Output the (X, Y) coordinate of the center of the cell containing the given text.  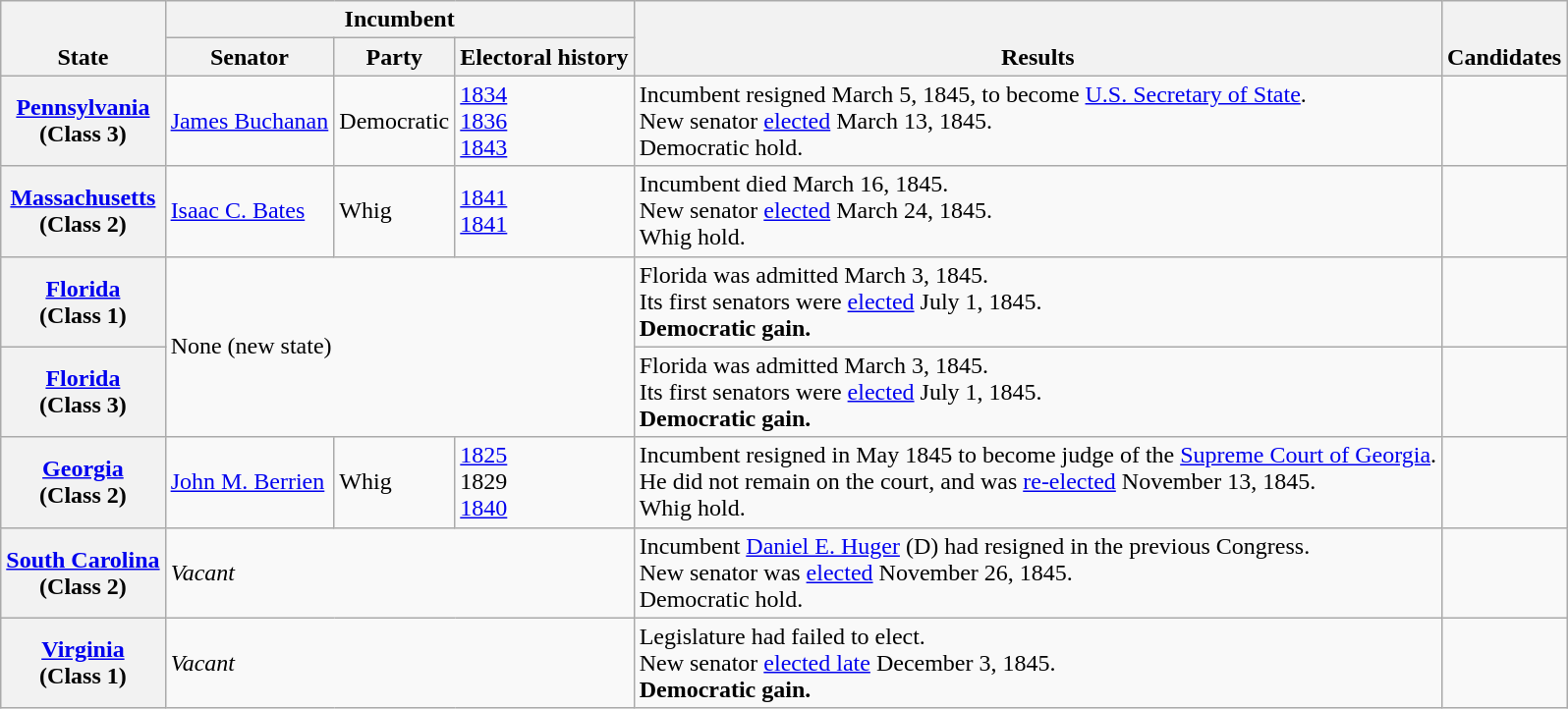
Party (395, 57)
None (new state) (399, 347)
Pennsylvania(Class 3) (83, 121)
Democratic (395, 121)
Electoral history (544, 57)
Senator (250, 57)
James Buchanan (250, 121)
Incumbent (399, 20)
Candidates (1505, 38)
Georgia(Class 2) (83, 482)
1841 1841 (544, 211)
Massachusetts(Class 2) (83, 211)
John M. Berrien (250, 482)
State (83, 38)
Virginia(Class 1) (83, 663)
1834 18361843 (544, 121)
18251829 1840 (544, 482)
Legislature had failed to elect.New senator elected late December 3, 1845.Democratic gain. (1037, 663)
Incumbent Daniel E. Huger (D) had resigned in the previous Congress.New senator was elected November 26, 1845.Democratic hold. (1037, 573)
Incumbent resigned March 5, 1845, to become U.S. Secretary of State.New senator elected March 13, 1845.Democratic hold. (1037, 121)
Results (1037, 38)
Florida(Class 1) (83, 301)
Florida(Class 3) (83, 392)
South Carolina(Class 2) (83, 573)
Incumbent died March 16, 1845.New senator elected March 24, 1845.Whig hold. (1037, 211)
Isaac C. Bates (250, 211)
